Return (X, Y) of the center of cell containing provided text 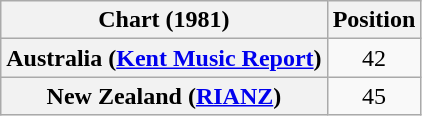
Australia (Kent Music Report) (164, 58)
Chart (1981) (164, 20)
New Zealand (RIANZ) (164, 96)
45 (374, 96)
42 (374, 58)
Position (374, 20)
